Locate the cell with the specified text and output its [X, Y] center coordinate. 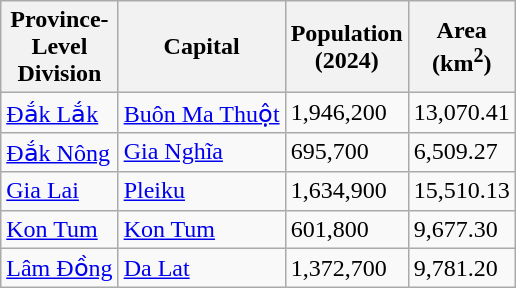
Da Lat [202, 268]
Province-LevelDivision [60, 47]
695,700 [346, 152]
Lâm Đồng [60, 268]
Area(km2) [462, 47]
1,634,900 [346, 191]
Pleiku [202, 191]
1,946,200 [346, 113]
601,800 [346, 229]
Đắk Lắk [60, 113]
1,372,700 [346, 268]
Capital [202, 47]
9,677.30 [462, 229]
13,070.41 [462, 113]
Population(2024) [346, 47]
Buôn Ma Thuột [202, 113]
Đắk Nông [60, 152]
Gia Lai [60, 191]
Gia Nghĩa [202, 152]
15,510.13 [462, 191]
6,509.27 [462, 152]
9,781.20 [462, 268]
